Return the (x, y) coordinate for the center point of the cell that contains the specified text.  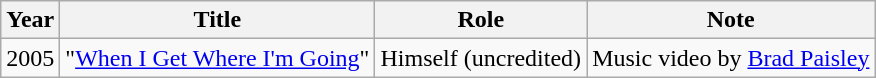
Role (481, 20)
Note (731, 20)
Music video by Brad Paisley (731, 58)
Title (218, 20)
2005 (30, 58)
Year (30, 20)
Himself (uncredited) (481, 58)
"When I Get Where I'm Going" (218, 58)
